Identify which cell holds the provided text, then report its [X, Y] central coordinate. 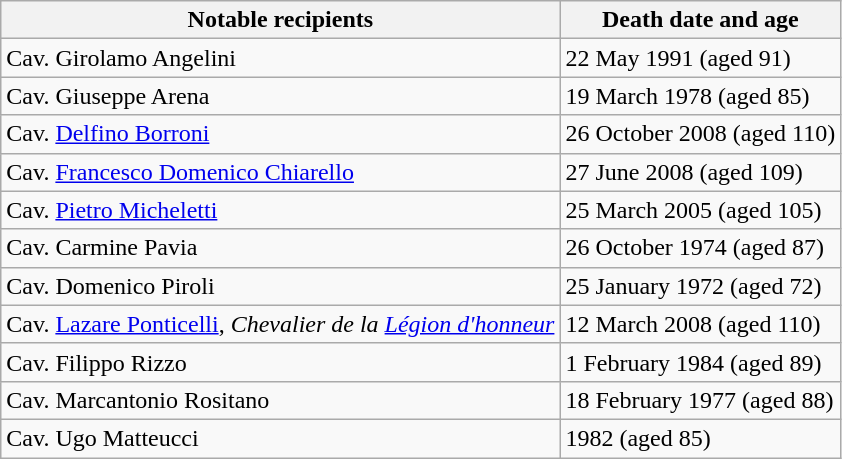
19 March 1978 (aged 85) [700, 96]
26 October 1974 (aged 87) [700, 248]
Cav. Domenico Piroli [280, 286]
Cav. Marcantonio Rositano [280, 400]
22 May 1991 (aged 91) [700, 58]
Cav. Girolamo Angelini [280, 58]
27 June 2008 (aged 109) [700, 172]
1982 (aged 85) [700, 438]
12 March 2008 (aged 110) [700, 324]
Cav. Carmine Pavia [280, 248]
Cav. Francesco Domenico Chiarello [280, 172]
Notable recipients [280, 20]
Cav. Filippo Rizzo [280, 362]
25 March 2005 (aged 105) [700, 210]
26 October 2008 (aged 110) [700, 134]
Death date and age [700, 20]
Cav. Ugo Matteucci [280, 438]
25 January 1972 (aged 72) [700, 286]
1 February 1984 (aged 89) [700, 362]
Cav. Giuseppe Arena [280, 96]
Cav. Delfino Borroni [280, 134]
18 February 1977 (aged 88) [700, 400]
Cav. Lazare Ponticelli, Chevalier de la Légion d'honneur [280, 324]
Cav. Pietro Micheletti [280, 210]
